Return (x, y) of the center of cell containing provided text 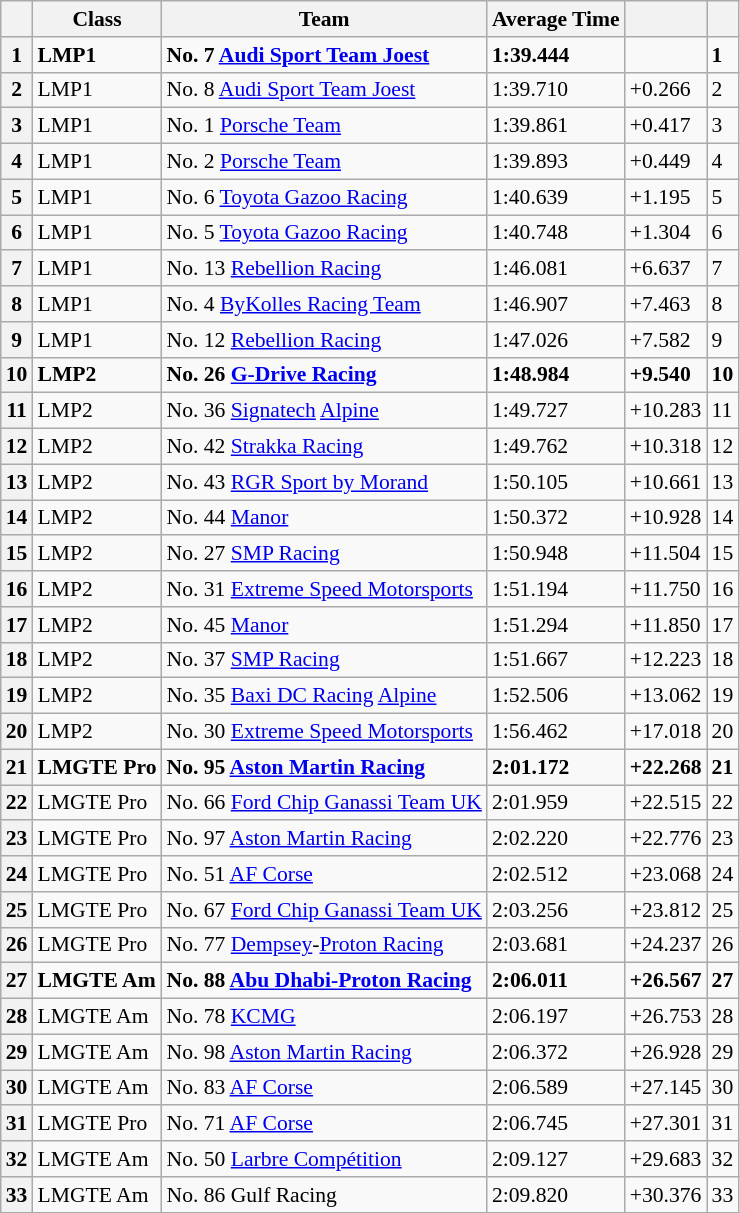
1:51.194 (556, 589)
1:56.462 (556, 732)
No. 83 AF Corse (324, 1088)
+10.318 (666, 447)
+11.850 (666, 625)
1:39.710 (556, 90)
No. 26 G-Drive Racing (324, 375)
No. 1 Porsche Team (324, 126)
+10.283 (666, 411)
1:39.861 (556, 126)
+10.661 (666, 482)
+26.753 (666, 1017)
No. 42 Strakka Racing (324, 447)
+27.301 (666, 1124)
+7.582 (666, 340)
No. 50 Larbre Compétition (324, 1159)
1:51.667 (556, 660)
+26.928 (666, 1052)
2:03.681 (556, 945)
No. 27 SMP Racing (324, 554)
No. 88 Abu Dhabi-Proton Racing (324, 981)
+0.266 (666, 90)
+7.463 (666, 304)
No. 95 Aston Martin Racing (324, 767)
+11.504 (666, 554)
No. 35 Baxi DC Racing Alpine (324, 696)
2:01.172 (556, 767)
+0.449 (666, 162)
Team (324, 19)
2:03.256 (556, 910)
+12.223 (666, 660)
+22.268 (666, 767)
1:47.026 (556, 340)
+6.637 (666, 269)
1:40.748 (556, 233)
1:50.948 (556, 554)
1:51.294 (556, 625)
No. 97 Aston Martin Racing (324, 839)
1:48.984 (556, 375)
1:39.893 (556, 162)
No. 36 Signatech Alpine (324, 411)
No. 6 Toyota Gazoo Racing (324, 197)
No. 13 Rebellion Racing (324, 269)
+27.145 (666, 1088)
No. 71 AF Corse (324, 1124)
1:46.081 (556, 269)
+24.237 (666, 945)
+1.195 (666, 197)
2:09.127 (556, 1159)
1:49.762 (556, 447)
1:52.506 (556, 696)
Class (96, 19)
+23.068 (666, 874)
1:49.727 (556, 411)
1:40.639 (556, 197)
No. 4 ByKolles Racing Team (324, 304)
+29.683 (666, 1159)
+13.062 (666, 696)
2:01.959 (556, 803)
2:09.820 (556, 1195)
+9.540 (666, 375)
+10.928 (666, 518)
No. 51 AF Corse (324, 874)
2:02.512 (556, 874)
No. 12 Rebellion Racing (324, 340)
2:06.745 (556, 1124)
2:02.220 (556, 839)
+17.018 (666, 732)
No. 8 Audi Sport Team Joest (324, 90)
1:46.907 (556, 304)
No. 43 RGR Sport by Morand (324, 482)
No. 5 Toyota Gazoo Racing (324, 233)
+22.776 (666, 839)
No. 37 SMP Racing (324, 660)
+23.812 (666, 910)
No. 45 Manor (324, 625)
+22.515 (666, 803)
2:06.589 (556, 1088)
+0.417 (666, 126)
No. 30 Extreme Speed Motorsports (324, 732)
No. 77 Dempsey-Proton Racing (324, 945)
No. 86 Gulf Racing (324, 1195)
No. 66 Ford Chip Ganassi Team UK (324, 803)
2:06.197 (556, 1017)
No. 7 Audi Sport Team Joest (324, 55)
2:06.372 (556, 1052)
No. 31 Extreme Speed Motorsports (324, 589)
No. 67 Ford Chip Ganassi Team UK (324, 910)
+26.567 (666, 981)
No. 78 KCMG (324, 1017)
1:50.372 (556, 518)
+11.750 (666, 589)
+30.376 (666, 1195)
1:39.444 (556, 55)
Average Time (556, 19)
1:50.105 (556, 482)
2:06.011 (556, 981)
No. 44 Manor (324, 518)
No. 98 Aston Martin Racing (324, 1052)
No. 2 Porsche Team (324, 162)
+1.304 (666, 233)
